From the cell containing the given text, extract its center point as (x, y) coordinate. 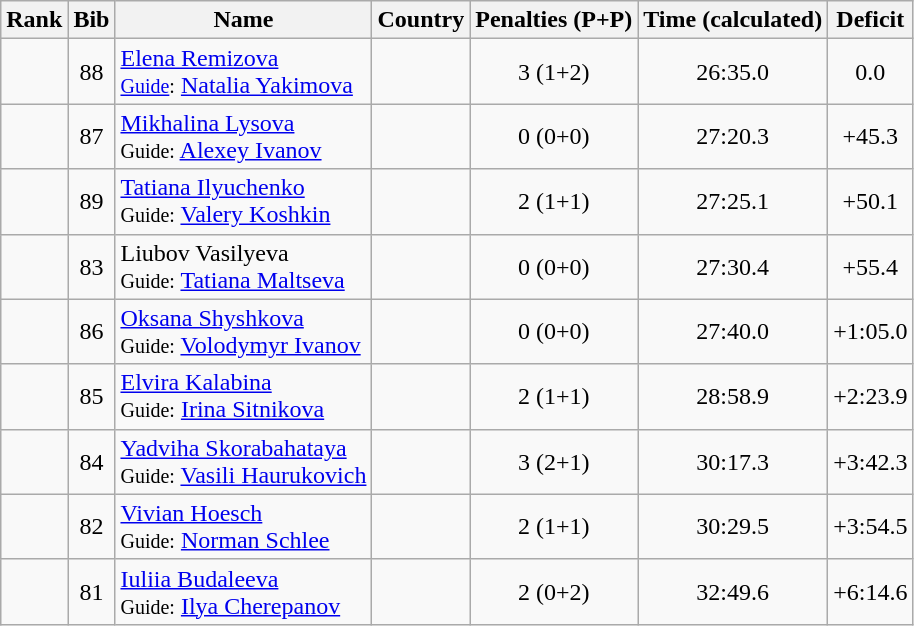
Time (calculated) (733, 20)
89 (92, 202)
Bib (92, 20)
86 (92, 332)
Yadviha SkorabahatayaGuide: Vasili Haurukovich (244, 462)
81 (92, 592)
27:20.3 (733, 136)
Rank (34, 20)
Mikhalina LysovaGuide: Alexey Ivanov (244, 136)
84 (92, 462)
Vivian HoeschGuide: Norman Schlee (244, 526)
+50.1 (870, 202)
27:40.0 (733, 332)
26:35.0 (733, 72)
+55.4 (870, 266)
82 (92, 526)
Liubov VasilyevaGuide: Tatiana Maltseva (244, 266)
Name (244, 20)
Penalties (P+P) (554, 20)
Country (421, 20)
Tatiana IlyuchenkoGuide: Valery Koshkin (244, 202)
+45.3 (870, 136)
Iuliia BudaleevaGuide: Ilya Cherepanov (244, 592)
30:17.3 (733, 462)
+3:54.5 (870, 526)
85 (92, 396)
27:30.4 (733, 266)
87 (92, 136)
+3:42.3 (870, 462)
Deficit (870, 20)
32:49.6 (733, 592)
+1:05.0 (870, 332)
2 (0+2) (554, 592)
83 (92, 266)
30:29.5 (733, 526)
88 (92, 72)
3 (1+2) (554, 72)
28:58.9 (733, 396)
Elena RemizovaGuide: Natalia Yakimova (244, 72)
0.0 (870, 72)
Elvira KalabinaGuide: Irina Sitnikova (244, 396)
Oksana ShyshkovaGuide: Volodymyr Ivanov (244, 332)
3 (2+1) (554, 462)
+6:14.6 (870, 592)
27:25.1 (733, 202)
+2:23.9 (870, 396)
